Provide the [X, Y] coordinate of the cell's center where the given text is located.  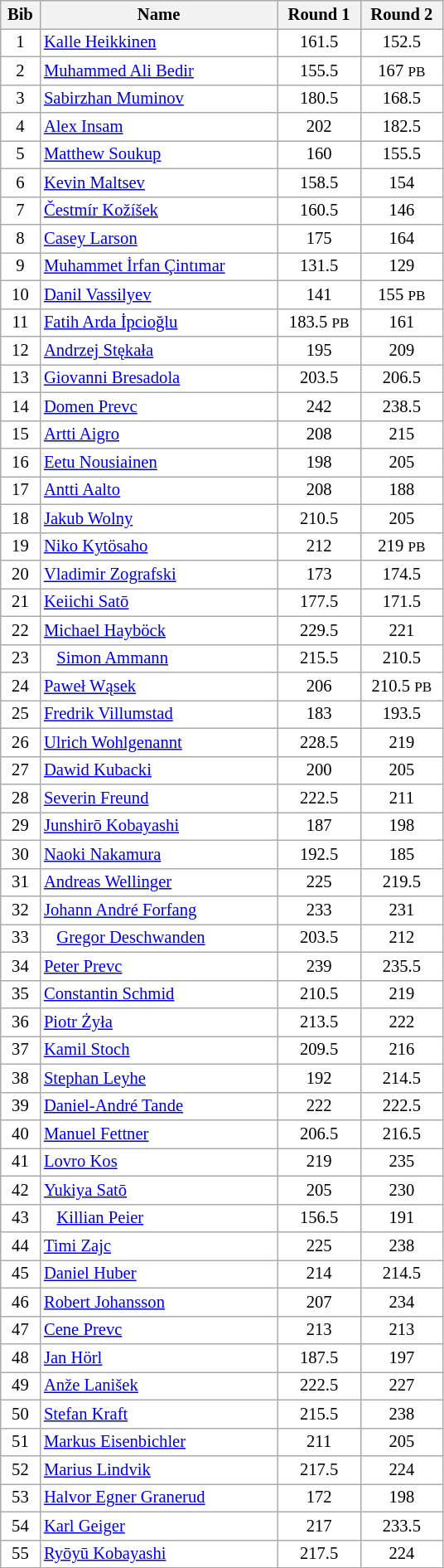
39 [20, 1106]
1 [20, 42]
193.5 [402, 714]
42 [20, 1190]
43 [20, 1218]
195 [319, 351]
Kalle Heikkinen [159, 42]
10 [20, 294]
175 [319, 238]
Andreas Wellinger [159, 882]
171.5 [402, 602]
227 [402, 1386]
177.5 [319, 602]
47 [20, 1330]
34 [20, 966]
210.5 PB [402, 686]
217 [319, 1526]
26 [20, 742]
173 [319, 575]
Timi Zajc [159, 1246]
37 [20, 1050]
Markus Eisenbichler [159, 1442]
182.5 [402, 127]
228.5 [319, 742]
164 [402, 238]
161 [402, 323]
158.5 [319, 182]
41 [20, 1162]
49 [20, 1386]
Kevin Maltsev [159, 182]
Jakub Wolny [159, 518]
192.5 [319, 854]
155 PB [402, 294]
Čestmír Kožíšek [159, 211]
Anže Lanišek [159, 1386]
55 [20, 1554]
7 [20, 211]
Naoki Nakamura [159, 854]
Yukiya Satō [159, 1190]
27 [20, 770]
192 [319, 1078]
17 [20, 490]
33 [20, 938]
11 [20, 323]
231 [402, 910]
51 [20, 1442]
197 [402, 1357]
183 [319, 714]
Lovro Kos [159, 1162]
12 [20, 351]
174.5 [402, 575]
Domen Prevc [159, 406]
Name [159, 14]
Simon Ammann [159, 658]
200 [319, 770]
31 [20, 882]
Muhammed Ali Bedir [159, 70]
209.5 [319, 1050]
168.5 [402, 99]
29 [20, 826]
2 [20, 70]
28 [20, 799]
167 PB [402, 70]
40 [20, 1134]
Piotr Żyła [159, 1022]
48 [20, 1357]
Ulrich Wohlgenannt [159, 742]
216.5 [402, 1134]
Daniel Huber [159, 1274]
131.5 [319, 266]
Vladimir Zografski [159, 575]
44 [20, 1246]
18 [20, 518]
221 [402, 630]
Ryōyū Kobayashi [159, 1554]
Johann André Forfang [159, 910]
30 [20, 854]
161.5 [319, 42]
202 [319, 127]
209 [402, 351]
Fatih Arda İpcioğlu [159, 323]
22 [20, 630]
14 [20, 406]
38 [20, 1078]
215 [402, 434]
187.5 [319, 1357]
36 [20, 1022]
46 [20, 1302]
15 [20, 434]
172 [319, 1498]
Round 2 [402, 14]
6 [20, 182]
54 [20, 1526]
Fredrik Villumstad [159, 714]
Casey Larson [159, 238]
Kamil Stoch [159, 1050]
183.5 PB [319, 323]
229.5 [319, 630]
3 [20, 99]
Killian Peier [159, 1218]
23 [20, 658]
152.5 [402, 42]
Junshirō Kobayashi [159, 826]
Constantin Schmid [159, 994]
9 [20, 266]
234 [402, 1302]
Severin Freund [159, 799]
4 [20, 127]
219 PB [402, 546]
188 [402, 490]
Karl Geiger [159, 1526]
53 [20, 1498]
32 [20, 910]
Manuel Fettner [159, 1134]
187 [319, 826]
Danil Vassilyev [159, 294]
146 [402, 211]
Paweł Wąsek [159, 686]
214 [319, 1274]
191 [402, 1218]
213.5 [319, 1022]
239 [319, 966]
Sabirzhan Muminov [159, 99]
Round 1 [319, 14]
156.5 [319, 1218]
20 [20, 575]
Antti Aalto [159, 490]
Jan Hörl [159, 1357]
Bib [20, 14]
219.5 [402, 882]
230 [402, 1190]
13 [20, 378]
19 [20, 546]
160.5 [319, 211]
238.5 [402, 406]
180.5 [319, 99]
Stefan Kraft [159, 1414]
129 [402, 266]
45 [20, 1274]
8 [20, 238]
Daniel-André Tande [159, 1106]
Artti Aigro [159, 434]
50 [20, 1414]
Matthew Soukup [159, 154]
Robert Johansson [159, 1302]
Muhammet İrfan Çintımar [159, 266]
Peter Prevc [159, 966]
216 [402, 1050]
Alex Insam [159, 127]
5 [20, 154]
Dawid Kubacki [159, 770]
235.5 [402, 966]
21 [20, 602]
Gregor Deschwanden [159, 938]
52 [20, 1470]
207 [319, 1302]
Michael Hayböck [159, 630]
16 [20, 462]
Andrzej Stękała [159, 351]
Halvor Egner Granerud [159, 1498]
233 [319, 910]
233.5 [402, 1526]
Stephan Leyhe [159, 1078]
Keiichi Satō [159, 602]
242 [319, 406]
185 [402, 854]
Cene Prevc [159, 1330]
206 [319, 686]
235 [402, 1162]
25 [20, 714]
Niko Kytösaho [159, 546]
154 [402, 182]
Giovanni Bresadola [159, 378]
160 [319, 154]
24 [20, 686]
141 [319, 294]
35 [20, 994]
Eetu Nousiainen [159, 462]
Marius Lindvik [159, 1470]
